Capture the cell that displays the provided text and extract its (x, y) central coordinate. 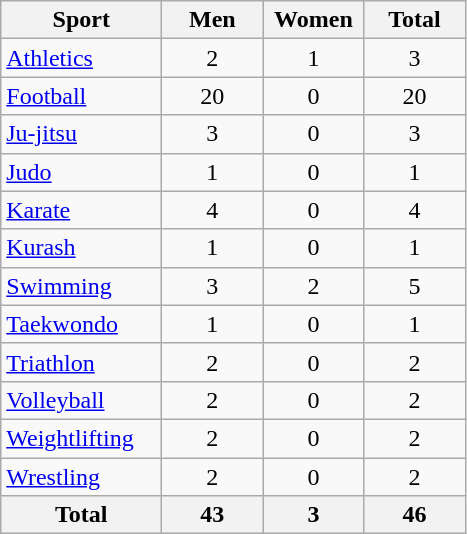
46 (414, 515)
Athletics (82, 58)
Kurash (82, 248)
Sport (82, 20)
43 (212, 515)
Taekwondo (82, 324)
Triathlon (82, 362)
5 (414, 286)
Football (82, 96)
Weightlifting (82, 438)
Women (314, 20)
Volleyball (82, 400)
Swimming (82, 286)
Wrestling (82, 477)
Ju-jitsu (82, 134)
Judo (82, 172)
Men (212, 20)
Karate (82, 210)
